Capture the cell that displays the provided text and extract its (x, y) central coordinate. 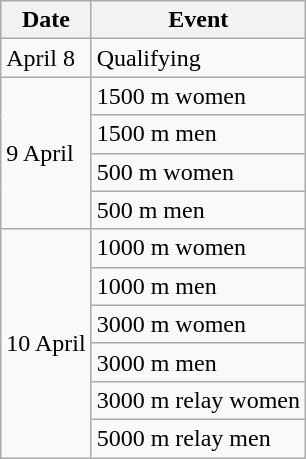
Date (46, 20)
Event (198, 20)
3000 m women (198, 324)
500 m men (198, 210)
1000 m women (198, 248)
5000 m relay men (198, 438)
Qualifying (198, 58)
3000 m men (198, 362)
10 April (46, 343)
3000 m relay women (198, 400)
1500 m women (198, 96)
1000 m men (198, 286)
1500 m men (198, 134)
500 m women (198, 172)
9 April (46, 153)
April 8 (46, 58)
